For the text-containing cell, return its midpoint in [x, y] coordinate format. 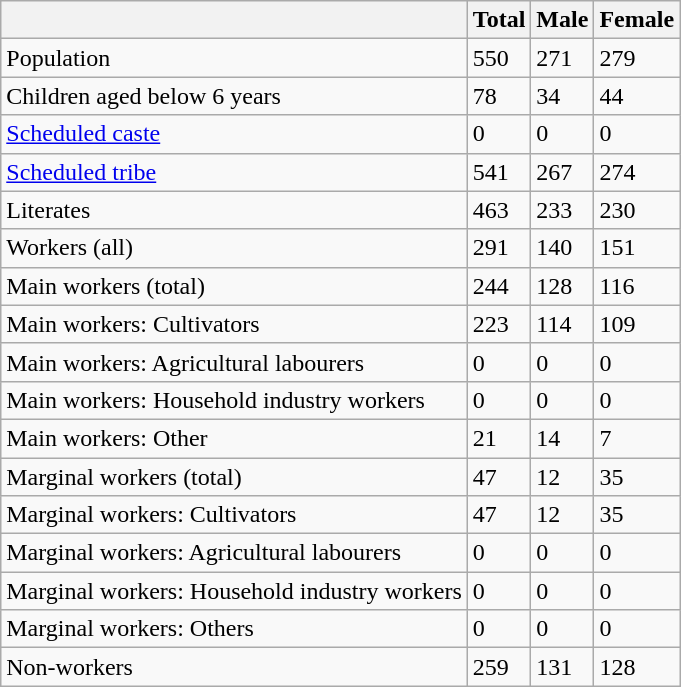
Main workers: Other [234, 438]
Main workers: Cultivators [234, 324]
230 [637, 210]
114 [562, 324]
131 [562, 667]
109 [637, 324]
14 [562, 438]
Male [562, 20]
Marginal workers: Agricultural labourers [234, 553]
140 [562, 248]
Marginal workers: Others [234, 629]
44 [637, 96]
Non-workers [234, 667]
550 [499, 58]
7 [637, 438]
Children aged below 6 years [234, 96]
Main workers: Agricultural labourers [234, 362]
233 [562, 210]
Main workers (total) [234, 286]
Workers (all) [234, 248]
78 [499, 96]
279 [637, 58]
Female [637, 20]
267 [562, 172]
151 [637, 248]
21 [499, 438]
259 [499, 667]
Marginal workers: Household industry workers [234, 591]
Population [234, 58]
244 [499, 286]
223 [499, 324]
291 [499, 248]
Marginal workers (total) [234, 477]
116 [637, 286]
274 [637, 172]
541 [499, 172]
Total [499, 20]
Literates [234, 210]
34 [562, 96]
271 [562, 58]
463 [499, 210]
Scheduled tribe [234, 172]
Main workers: Household industry workers [234, 400]
Scheduled caste [234, 134]
Marginal workers: Cultivators [234, 515]
